Capture the cell that displays the provided text and extract its [X, Y] central coordinate. 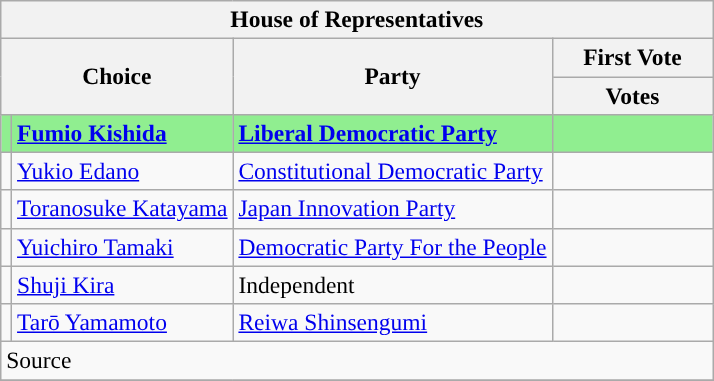
Tarō Yamamoto [122, 322]
Toranosuke Katayama [122, 209]
Democratic Party For the People [392, 247]
Votes [632, 95]
Liberal Democratic Party [392, 133]
Yuichiro Tamaki [122, 247]
Reiwa Shinsengumi [392, 322]
Fumio Kishida [122, 133]
Yukio Edano [122, 171]
House of Representatives [357, 19]
First Vote [632, 57]
Party [392, 76]
Constitutional Democratic Party [392, 171]
Independent [392, 285]
Choice [117, 76]
Japan Innovation Party [392, 209]
Source [357, 360]
Shuji Kira [122, 285]
